Detect which cell encompasses the target text, then output its [x, y] center coordinate. 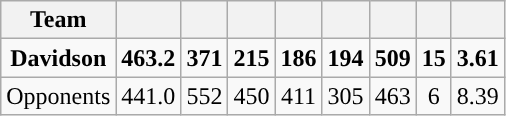
509 [392, 58]
463.2 [148, 58]
463 [392, 96]
450 [252, 96]
3.61 [478, 58]
194 [346, 58]
305 [346, 96]
Davidson [58, 58]
215 [252, 58]
186 [298, 58]
Opponents [58, 96]
371 [204, 58]
441.0 [148, 96]
15 [434, 58]
8.39 [478, 96]
Team [58, 20]
552 [204, 96]
411 [298, 96]
6 [434, 96]
